Capture the cell that displays the provided text and extract its [x, y] central coordinate. 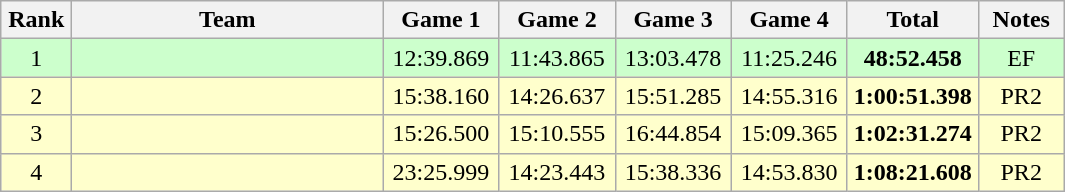
1 [36, 58]
15:38.160 [441, 96]
12:39.869 [441, 58]
Game 2 [557, 20]
Notes [1021, 20]
15:26.500 [441, 134]
15:09.365 [789, 134]
23:25.999 [441, 172]
1:08:21.608 [912, 172]
4 [36, 172]
14:53.830 [789, 172]
Team [228, 20]
Total [912, 20]
Game 3 [673, 20]
14:23.443 [557, 172]
15:51.285 [673, 96]
Game 4 [789, 20]
11:25.246 [789, 58]
EF [1021, 58]
48:52.458 [912, 58]
3 [36, 134]
16:44.854 [673, 134]
1:02:31.274 [912, 134]
14:26.637 [557, 96]
1:00:51.398 [912, 96]
11:43.865 [557, 58]
Rank [36, 20]
Game 1 [441, 20]
2 [36, 96]
14:55.316 [789, 96]
15:10.555 [557, 134]
15:38.336 [673, 172]
13:03.478 [673, 58]
